Search for the cell housing the specified text and yield its (x, y) center coordinate. 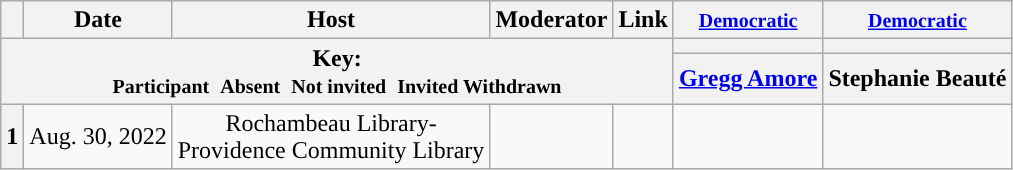
Gregg Amore (748, 78)
Link (643, 20)
Moderator (552, 20)
Rochambeau Library-Providence Community Library (331, 136)
Host (331, 20)
1 (12, 136)
Stephanie Beauté (918, 78)
Date (98, 20)
Key: Participant Absent Not invited Invited Withdrawn (338, 72)
Aug. 30, 2022 (98, 136)
